For the text-containing cell, return its midpoint in [x, y] coordinate format. 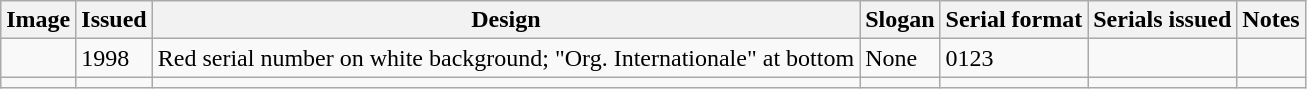
Notes [1271, 20]
Red serial number on white background; "Org. Internationale" at bottom [506, 58]
Design [506, 20]
0123 [1014, 58]
None [900, 58]
Serials issued [1162, 20]
Image [38, 20]
Slogan [900, 20]
1998 [114, 58]
Issued [114, 20]
Serial format [1014, 20]
